Return [X, Y] of the center of cell containing provided text 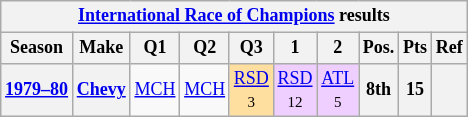
Q1 [155, 48]
Q2 [205, 48]
Q3 [251, 48]
RSD3 [251, 90]
RSD12 [295, 90]
8th [379, 90]
Pts [416, 48]
ATL5 [338, 90]
Ref [449, 48]
Season [37, 48]
Pos. [379, 48]
15 [416, 90]
Chevy [101, 90]
1979–80 [37, 90]
Make [101, 48]
1 [295, 48]
2 [338, 48]
International Race of Champions results [234, 16]
